Provide the (x, y) coordinate of the cell's center where the given text is located.  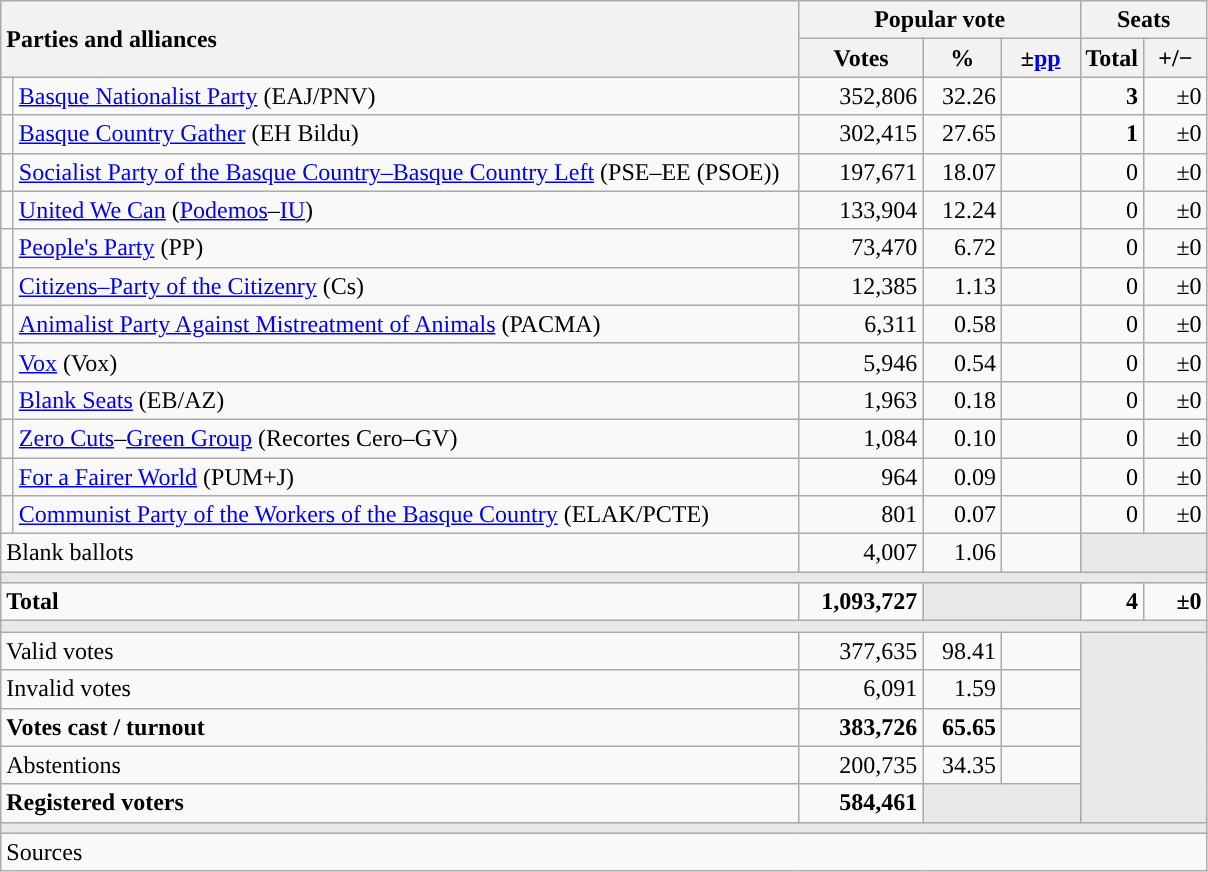
197,671 (861, 172)
Seats (1144, 20)
Invalid votes (400, 689)
For a Fairer World (PUM+J) (406, 477)
6,091 (861, 689)
Citizens–Party of the Citizenry (Cs) (406, 286)
0.10 (962, 438)
1,093,727 (861, 602)
Vox (Vox) (406, 362)
584,461 (861, 803)
% (962, 58)
Animalist Party Against Mistreatment of Animals (PACMA) (406, 324)
Popular vote (940, 20)
Blank ballots (400, 553)
4 (1112, 602)
Registered voters (400, 803)
0.54 (962, 362)
1.06 (962, 553)
Basque Country Gather (EH Bildu) (406, 134)
12,385 (861, 286)
6.72 (962, 248)
0.09 (962, 477)
34.35 (962, 765)
73,470 (861, 248)
964 (861, 477)
Blank Seats (EB/AZ) (406, 400)
1.13 (962, 286)
32.26 (962, 96)
12.24 (962, 210)
1.59 (962, 689)
Parties and alliances (400, 39)
Sources (604, 852)
377,635 (861, 651)
Valid votes (400, 651)
1 (1112, 134)
0.58 (962, 324)
801 (861, 515)
352,806 (861, 96)
5,946 (861, 362)
3 (1112, 96)
+/− (1176, 58)
Communist Party of the Workers of the Basque Country (ELAK/PCTE) (406, 515)
Votes (861, 58)
27.65 (962, 134)
302,415 (861, 134)
18.07 (962, 172)
People's Party (PP) (406, 248)
4,007 (861, 553)
0.07 (962, 515)
1,963 (861, 400)
United We Can (Podemos–IU) (406, 210)
Votes cast / turnout (400, 727)
200,735 (861, 765)
1,084 (861, 438)
Socialist Party of the Basque Country–Basque Country Left (PSE–EE (PSOE)) (406, 172)
Abstentions (400, 765)
98.41 (962, 651)
65.65 (962, 727)
6,311 (861, 324)
0.18 (962, 400)
133,904 (861, 210)
383,726 (861, 727)
±pp (1040, 58)
Basque Nationalist Party (EAJ/PNV) (406, 96)
Zero Cuts–Green Group (Recortes Cero–GV) (406, 438)
